Scan for the cell matching the given text and deliver its (x, y) coordinate at center. 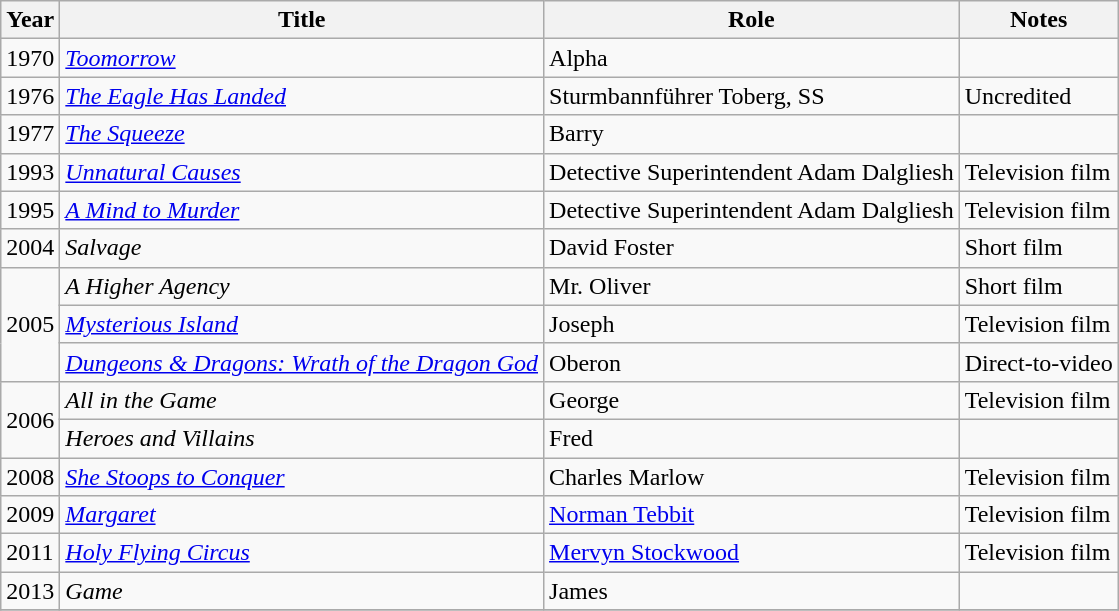
Game (302, 591)
All in the Game (302, 400)
Uncredited (1038, 96)
Toomorrow (302, 58)
Title (302, 20)
George (752, 400)
A Higher Agency (302, 286)
Heroes and Villains (302, 438)
2005 (30, 324)
James (752, 591)
Dungeons & Dragons: Wrath of the Dragon God (302, 362)
Charles Marlow (752, 477)
Joseph (752, 324)
2013 (30, 591)
1995 (30, 210)
2004 (30, 248)
2006 (30, 419)
Margaret (302, 515)
2009 (30, 515)
The Squeeze (302, 134)
Mervyn Stockwood (752, 553)
Role (752, 20)
Oberon (752, 362)
Direct-to-video (1038, 362)
The Eagle Has Landed (302, 96)
Norman Tebbit (752, 515)
Alpha (752, 58)
Mr. Oliver (752, 286)
Notes (1038, 20)
1993 (30, 172)
Holy Flying Circus (302, 553)
1970 (30, 58)
Barry (752, 134)
1977 (30, 134)
Year (30, 20)
2011 (30, 553)
2008 (30, 477)
David Foster (752, 248)
Salvage (302, 248)
She Stoops to Conquer (302, 477)
Unnatural Causes (302, 172)
Fred (752, 438)
Sturmbannführer Toberg, SS (752, 96)
A Mind to Murder (302, 210)
Mysterious Island (302, 324)
1976 (30, 96)
